Output the (X, Y) coordinate of the center of the cell containing the given text.  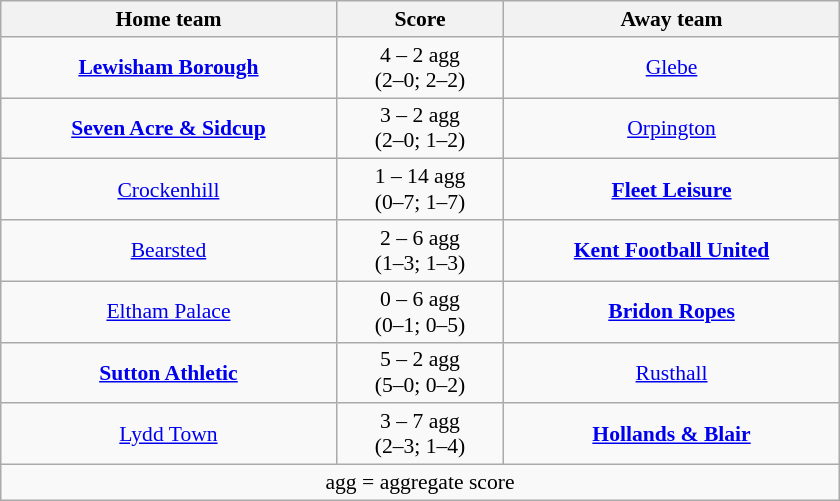
Score (420, 19)
Away team (672, 19)
1 – 14 agg(0–7; 1–7) (420, 190)
Fleet Leisure (672, 190)
0 – 6 agg(0–1; 0–5) (420, 312)
Seven Acre & Sidcup (168, 128)
Glebe (672, 68)
agg = aggregate score (420, 483)
Orpington (672, 128)
Lewisham Borough (168, 68)
2 – 6 agg(1–3; 1–3) (420, 250)
Bearsted (168, 250)
Rusthall (672, 372)
Crockenhill (168, 190)
Sutton Athletic (168, 372)
4 – 2 agg(2–0; 2–2) (420, 68)
3 – 2 agg(2–0; 1–2) (420, 128)
Bridon Ropes (672, 312)
3 – 7 agg(2–3; 1–4) (420, 434)
Home team (168, 19)
Lydd Town (168, 434)
Eltham Palace (168, 312)
Kent Football United (672, 250)
5 – 2 agg(5–0; 0–2) (420, 372)
Hollands & Blair (672, 434)
